Output the [x, y] coordinate of the center of the cell containing the given text.  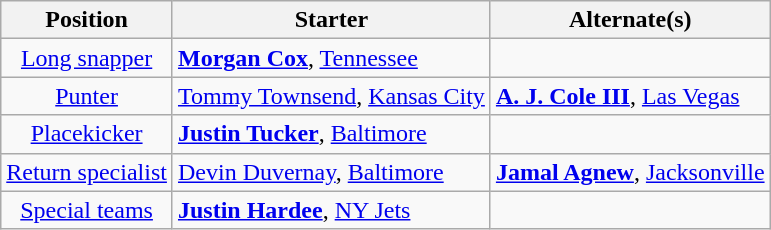
Placekicker [87, 134]
Devin Duvernay, Baltimore [331, 172]
Justin Hardee, NY Jets [331, 210]
Position [87, 20]
A. J. Cole III, Las Vegas [630, 96]
Tommy Townsend, Kansas City [331, 96]
Return specialist [87, 172]
Starter [331, 20]
Morgan Cox, Tennessee [331, 58]
Jamal Agnew, Jacksonville [630, 172]
Justin Tucker, Baltimore [331, 134]
Long snapper [87, 58]
Special teams [87, 210]
Alternate(s) [630, 20]
Punter [87, 96]
